Scan for the cell matching the given text and deliver its (x, y) coordinate at center. 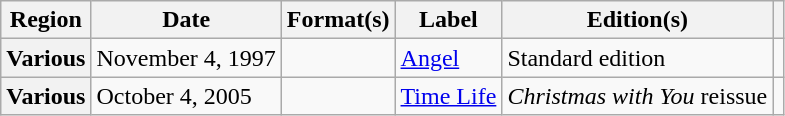
Label (448, 20)
Time Life (448, 96)
Edition(s) (638, 20)
Date (186, 20)
Angel (448, 58)
Region (46, 20)
Format(s) (338, 20)
Christmas with You reissue (638, 96)
November 4, 1997 (186, 58)
October 4, 2005 (186, 96)
Standard edition (638, 58)
